From the cell containing the given text, extract its center point as (X, Y) coordinate. 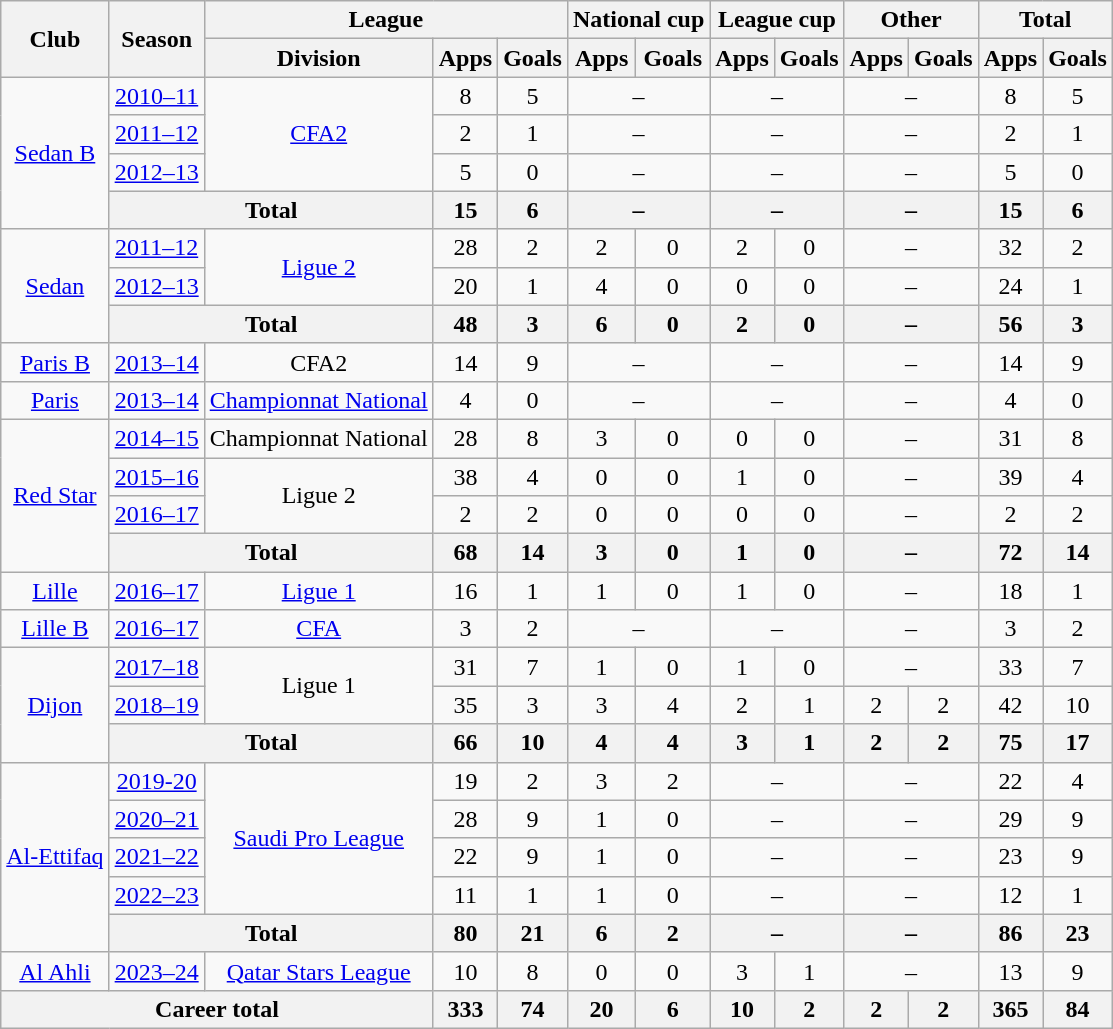
66 (465, 743)
2023–24 (156, 971)
12 (1010, 895)
Other (911, 20)
42 (1010, 705)
2019-20 (156, 781)
365 (1010, 1009)
24 (1010, 286)
Sedan B (55, 153)
72 (1010, 553)
2014–15 (156, 438)
38 (465, 477)
32 (1010, 248)
Season (156, 39)
84 (1078, 1009)
80 (465, 933)
2017–18 (156, 667)
National cup (638, 20)
Paris (55, 400)
Al Ahli (55, 971)
League cup (777, 20)
74 (533, 1009)
Career total (217, 1009)
Lille B (55, 629)
2015–16 (156, 477)
333 (465, 1009)
Red Star (55, 495)
2022–23 (156, 895)
13 (1010, 971)
11 (465, 895)
18 (1010, 591)
39 (1010, 477)
68 (465, 553)
Saudi Pro League (318, 838)
Al-Ettifaq (55, 857)
56 (1010, 324)
CFA (318, 629)
Paris B (55, 362)
2010–11 (156, 96)
48 (465, 324)
Qatar Stars League (318, 971)
Club (55, 39)
Lille (55, 591)
Dijon (55, 705)
Sedan (55, 286)
21 (533, 933)
2018–19 (156, 705)
17 (1078, 743)
2020–21 (156, 819)
33 (1010, 667)
2021–22 (156, 857)
Division (318, 58)
86 (1010, 933)
35 (465, 705)
16 (465, 591)
29 (1010, 819)
19 (465, 781)
75 (1010, 743)
League (386, 20)
